Return the (x, y) coordinate for the center point of the cell that contains the specified text.  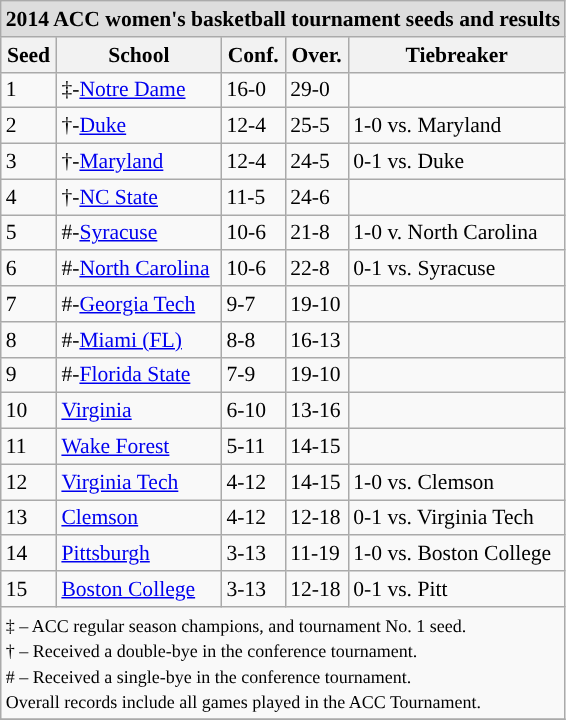
12 (29, 482)
#-Georgia Tech (138, 304)
11-19 (316, 554)
10 (29, 411)
29-0 (316, 90)
5-11 (253, 447)
16-0 (253, 90)
1-0 v. North Carolina (456, 233)
6-10 (253, 411)
#-North Carolina (138, 269)
2 (29, 126)
6 (29, 269)
Virginia (138, 411)
8-8 (253, 340)
0-1 vs. Pitt (456, 589)
0-1 vs. Virginia Tech (456, 518)
4 (29, 197)
1-0 vs. Boston College (456, 554)
16-13 (316, 340)
1 (29, 90)
Boston College (138, 589)
#-Miami (FL) (138, 340)
25-5 (316, 126)
Clemson (138, 518)
†-Maryland (138, 162)
13 (29, 518)
22-8 (316, 269)
0-1 vs. Duke (456, 162)
Tiebreaker (456, 55)
School (138, 55)
1-0 vs. Clemson (456, 482)
3 (29, 162)
24-6 (316, 197)
Seed (29, 55)
#-Syracuse (138, 233)
‡-Notre Dame (138, 90)
0-1 vs. Syracuse (456, 269)
14 (29, 554)
7 (29, 304)
Over. (316, 55)
21-8 (316, 233)
7-9 (253, 375)
†-Duke (138, 126)
13-16 (316, 411)
11 (29, 447)
#-Florida State (138, 375)
11-5 (253, 197)
9-7 (253, 304)
5 (29, 233)
1-0 vs. Maryland (456, 126)
8 (29, 340)
2014 ACC women's basketball tournament seeds and results (283, 19)
24-5 (316, 162)
Virginia Tech (138, 482)
Pittsburgh (138, 554)
15 (29, 589)
9 (29, 375)
†-NC State (138, 197)
Conf. (253, 55)
Wake Forest (138, 447)
